Locate the cell with the specified text and output its [X, Y] center coordinate. 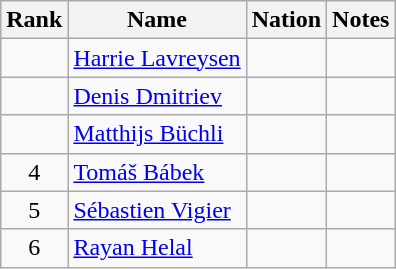
Name [157, 20]
6 [34, 248]
Rayan Helal [157, 248]
Sébastien Vigier [157, 210]
4 [34, 172]
Rank [34, 20]
Denis Dmitriev [157, 96]
5 [34, 210]
Matthijs Büchli [157, 134]
Harrie Lavreysen [157, 58]
Nation [286, 20]
Tomáš Bábek [157, 172]
Notes [361, 20]
